Extract the [x, y] coordinate from the center of the cell holding the provided text.  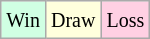
Win [24, 20]
Loss [126, 20]
Draw [72, 20]
